For the text-containing cell, return its midpoint in [X, Y] coordinate format. 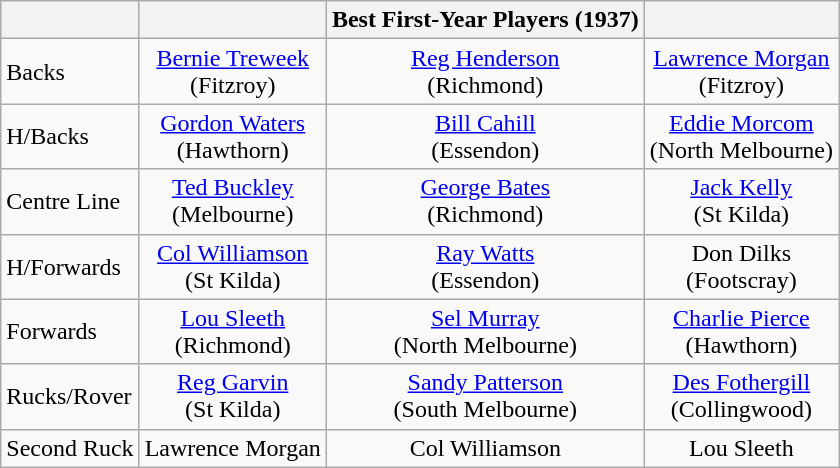
Second Ruck [70, 448]
Sandy Patterson(South Melbourne) [485, 396]
Lou Sleeth(Richmond) [232, 332]
Lawrence Morgan(Fitzroy) [741, 72]
Gordon Waters(Hawthorn) [232, 136]
Eddie Morcom(North Melbourne) [741, 136]
Col Williamson [485, 448]
Lawrence Morgan [232, 448]
Best First-Year Players (1937) [485, 20]
Reg Garvin(St Kilda) [232, 396]
Bill Cahill(Essendon) [485, 136]
Bernie Treweek(Fitzroy) [232, 72]
Ray Watts(Essendon) [485, 266]
George Bates(Richmond) [485, 202]
Des Fothergill(Collingwood) [741, 396]
Ted Buckley(Melbourne) [232, 202]
Backs [70, 72]
Forwards [70, 332]
Charlie Pierce(Hawthorn) [741, 332]
Centre Line [70, 202]
Jack Kelly(St Kilda) [741, 202]
Reg Henderson(Richmond) [485, 72]
Sel Murray(North Melbourne) [485, 332]
Col Williamson(St Kilda) [232, 266]
Rucks/Rover [70, 396]
Don Dilks(Footscray) [741, 266]
H/Backs [70, 136]
Lou Sleeth [741, 448]
H/Forwards [70, 266]
